Provide the (X, Y) coordinate of the cell's center where the given text is located.  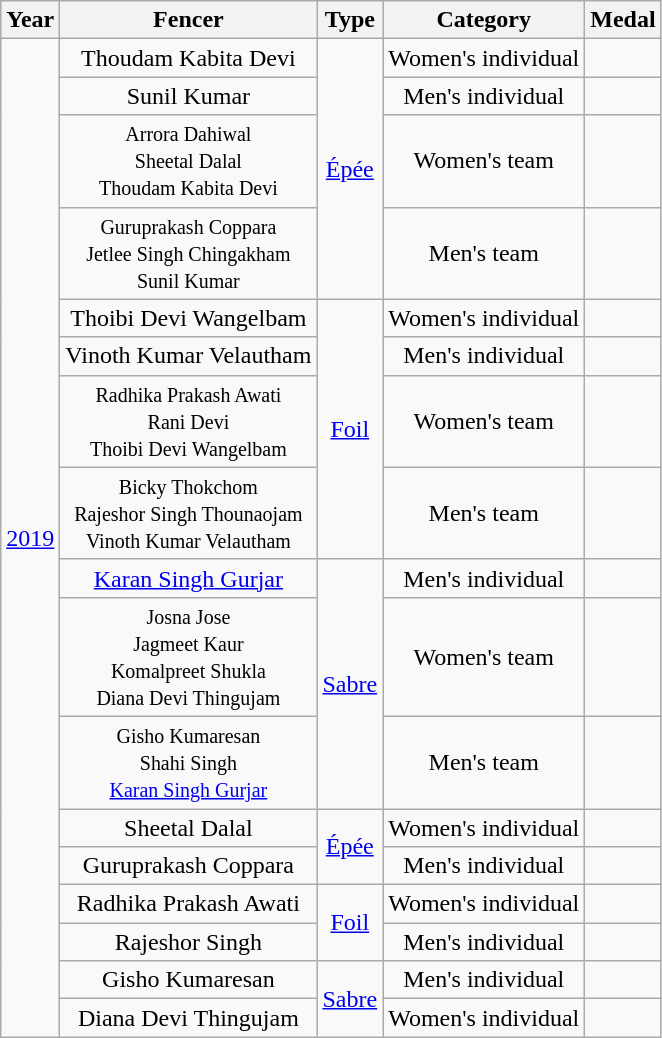
Guruprakash Coppara (188, 866)
Vinoth Kumar Velautham (188, 356)
Fencer (188, 20)
Sheetal Dalal (188, 827)
Radhika Prakash AwatiRani DeviThoibi Devi Wangelbam (188, 421)
Sunil Kumar (188, 96)
Arrora DahiwalSheetal DalalThoudam Kabita Devi (188, 161)
Thoudam Kabita Devi (188, 58)
Gisho Kumaresan (188, 980)
Radhika Prakash Awati (188, 904)
Karan Singh Gurjar (188, 578)
Type (350, 20)
Josna JoseJagmeet KaurKomalpreet ShuklaDiana Devi Thingujam (188, 656)
Thoibi Devi Wangelbam (188, 318)
Gisho KumaresanShahi SinghKaran Singh Gurjar (188, 762)
Category (484, 20)
Medal (623, 20)
Bicky ThokchomRajeshor Singh ThounaojamVinoth Kumar Velautham (188, 513)
Diana Devi Thingujam (188, 1018)
Year (30, 20)
2019 (30, 538)
Guruprakash CopparaJetlee Singh ChingakhamSunil Kumar (188, 253)
Rajeshor Singh (188, 942)
